Find where the given text appears and provide that cell's center as [X, Y] coordinate. 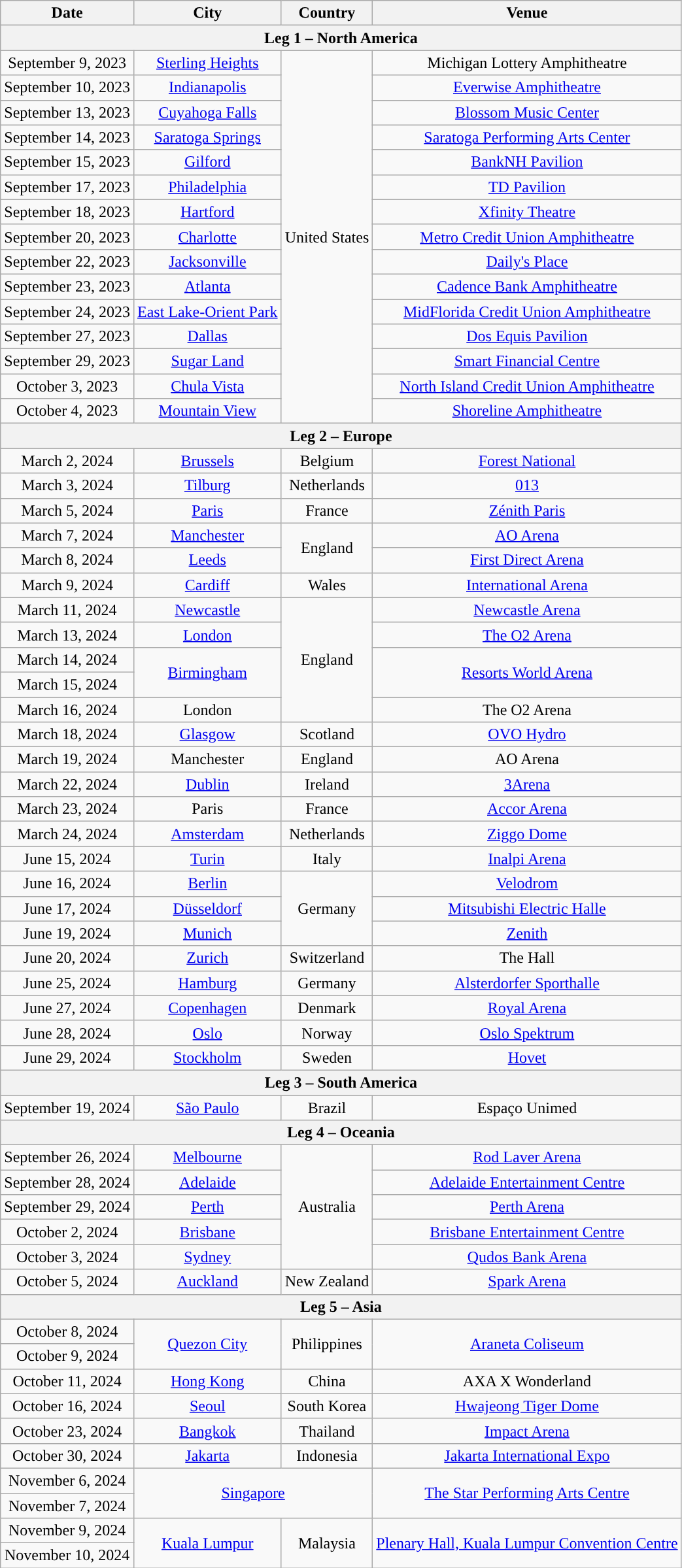
Oslo Spektrum [527, 1033]
Kuala Lumpur [207, 1543]
Brisbane [207, 1232]
Thailand [327, 1431]
June 16, 2024 [67, 884]
City [207, 13]
September 13, 2023 [67, 112]
Plenary Hall, Kuala Lumpur Convention Centre [527, 1543]
September 22, 2023 [67, 261]
Berlin [207, 884]
September 15, 2023 [67, 162]
China [327, 1381]
October 4, 2023 [67, 411]
Newcastle [207, 610]
Quezon City [207, 1344]
October 3, 2024 [67, 1257]
Amsterdam [207, 834]
The Star Performing Arts Centre [527, 1493]
Inalpi Arena [527, 859]
Zenith [527, 933]
Resorts World Arena [527, 672]
Atlanta [207, 286]
MidFlorida Credit Union Amphitheatre [527, 312]
November 7, 2024 [67, 1505]
Hamburg [207, 983]
September 17, 2023 [67, 187]
AXA X Wonderland [527, 1381]
October 30, 2024 [67, 1456]
North Island Credit Union Amphitheatre [527, 386]
October 11, 2024 [67, 1381]
March 22, 2024 [67, 784]
March 15, 2024 [67, 684]
OVO Hydro [527, 735]
March 14, 2024 [67, 659]
June 20, 2024 [67, 958]
São Paulo [207, 1108]
Dallas [207, 337]
Jakarta International Expo [527, 1456]
Sweden [327, 1058]
United States [327, 237]
March 13, 2024 [67, 635]
Stockholm [207, 1058]
New Zealand [327, 1282]
September 23, 2023 [67, 286]
September 29, 2024 [67, 1207]
Indianapolis [207, 88]
Daily's Place [527, 261]
Date [67, 13]
Royal Arena [527, 1008]
Country [327, 13]
March 23, 2024 [67, 809]
October 5, 2024 [67, 1282]
Switzerland [327, 958]
Hovet [527, 1058]
June 17, 2024 [67, 909]
October 2, 2024 [67, 1232]
March 9, 2024 [67, 585]
Zurich [207, 958]
Qudos Bank Arena [527, 1257]
Adelaide Entertainment Centre [527, 1182]
Blossom Music Center [527, 112]
Mountain View [207, 411]
March 11, 2024 [67, 610]
Brazil [327, 1108]
March 3, 2024 [67, 486]
March 16, 2024 [67, 709]
September 10, 2023 [67, 88]
November 9, 2024 [67, 1531]
Philippines [327, 1344]
Shoreline Amphitheatre [527, 411]
September 29, 2023 [67, 361]
September 14, 2023 [67, 137]
Jakarta [207, 1456]
Leeds [207, 560]
Scotland [327, 735]
Perth [207, 1207]
Impact Arena [527, 1431]
Singapore [252, 1493]
Birmingham [207, 672]
Belgium [327, 461]
International Arena [527, 585]
October 9, 2024 [67, 1356]
Brussels [207, 461]
TD Pavilion [527, 187]
Indonesia [327, 1456]
Leg 3 – South America [341, 1082]
Chula Vista [207, 386]
October 23, 2024 [67, 1431]
Auckland [207, 1282]
Ireland [327, 784]
Bangkok [207, 1431]
Seoul [207, 1406]
Malaysia [327, 1543]
Zénith Paris [527, 510]
June 27, 2024 [67, 1008]
Venue [527, 13]
East Lake-Orient Park [207, 312]
Wales [327, 585]
Michigan Lottery Amphitheatre [527, 63]
Forest National [527, 461]
March 18, 2024 [67, 735]
Rod Laver Arena [527, 1158]
Smart Financial Centre [527, 361]
October 3, 2023 [67, 386]
Saratoga Performing Arts Center [527, 137]
Glasgow [207, 735]
First Direct Arena [527, 560]
Ziggo Dome [527, 834]
Copenhagen [207, 1008]
Sugar Land [207, 361]
3Arena [527, 784]
Araneta Coliseum [527, 1344]
Cardiff [207, 585]
Everwise Amphitheatre [527, 88]
Alsterdorfer Sporthalle [527, 983]
Adelaide [207, 1182]
Düsseldorf [207, 909]
Charlotte [207, 237]
September 28, 2024 [67, 1182]
South Korea [327, 1406]
Leg 1 – North America [341, 38]
Brisbane Entertainment Centre [527, 1232]
October 8, 2024 [67, 1331]
Melbourne [207, 1158]
Sydney [207, 1257]
Hartford [207, 212]
Espaço Unimed [527, 1108]
September 27, 2023 [67, 337]
September 24, 2023 [67, 312]
Gilford [207, 162]
Dublin [207, 784]
October 16, 2024 [67, 1406]
Accor Arena [527, 809]
Oslo [207, 1033]
Leg 4 – Oceania [341, 1133]
March 8, 2024 [67, 560]
Dos Equis Pavilion [527, 337]
September 26, 2024 [67, 1158]
September 18, 2023 [67, 212]
March 7, 2024 [67, 535]
Leg 2 – Europe [341, 436]
Turin [207, 859]
November 10, 2024 [67, 1556]
Spark Arena [527, 1282]
June 29, 2024 [67, 1058]
Norway [327, 1033]
June 25, 2024 [67, 983]
Metro Credit Union Amphitheatre [527, 237]
June 19, 2024 [67, 933]
The Hall [527, 958]
March 2, 2024 [67, 461]
Mitsubishi Electric Halle [527, 909]
013 [527, 486]
June 15, 2024 [67, 859]
Jacksonville [207, 261]
Cuyahoga Falls [207, 112]
Hwajeong Tiger Dome [527, 1406]
June 28, 2024 [67, 1033]
Denmark [327, 1008]
March 5, 2024 [67, 510]
Newcastle Arena [527, 610]
Leg 5 – Asia [341, 1307]
Australia [327, 1207]
Italy [327, 859]
Philadelphia [207, 187]
Velodrom [527, 884]
September 19, 2024 [67, 1108]
March 24, 2024 [67, 834]
Hong Kong [207, 1381]
March 19, 2024 [67, 759]
BankNH Pavilion [527, 162]
Saratoga Springs [207, 137]
September 20, 2023 [67, 237]
Tilburg [207, 486]
Xfinity Theatre [527, 212]
Perth Arena [527, 1207]
Cadence Bank Amphitheatre [527, 286]
Sterling Heights [207, 63]
Munich [207, 933]
September 9, 2023 [67, 63]
November 6, 2024 [67, 1480]
